For the text-containing cell, return its midpoint in (x, y) coordinate format. 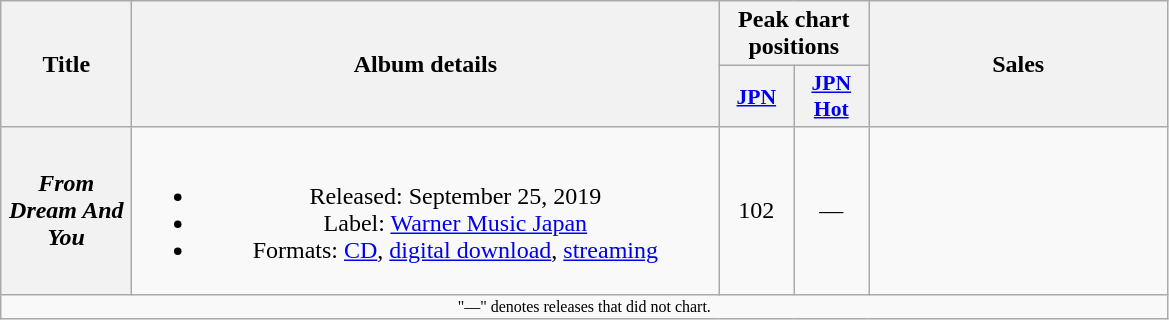
Released: September 25, 2019Label: Warner Music JapanFormats: CD, digital download, streaming (426, 210)
JPN (756, 96)
— (832, 210)
From Dream And You (66, 210)
Title (66, 64)
Album details (426, 64)
JPNHot (832, 96)
"—" denotes releases that did not chart. (584, 306)
102 (756, 210)
Peak chart positions (794, 34)
Sales (1018, 64)
